For the text-containing cell, return its midpoint in [x, y] coordinate format. 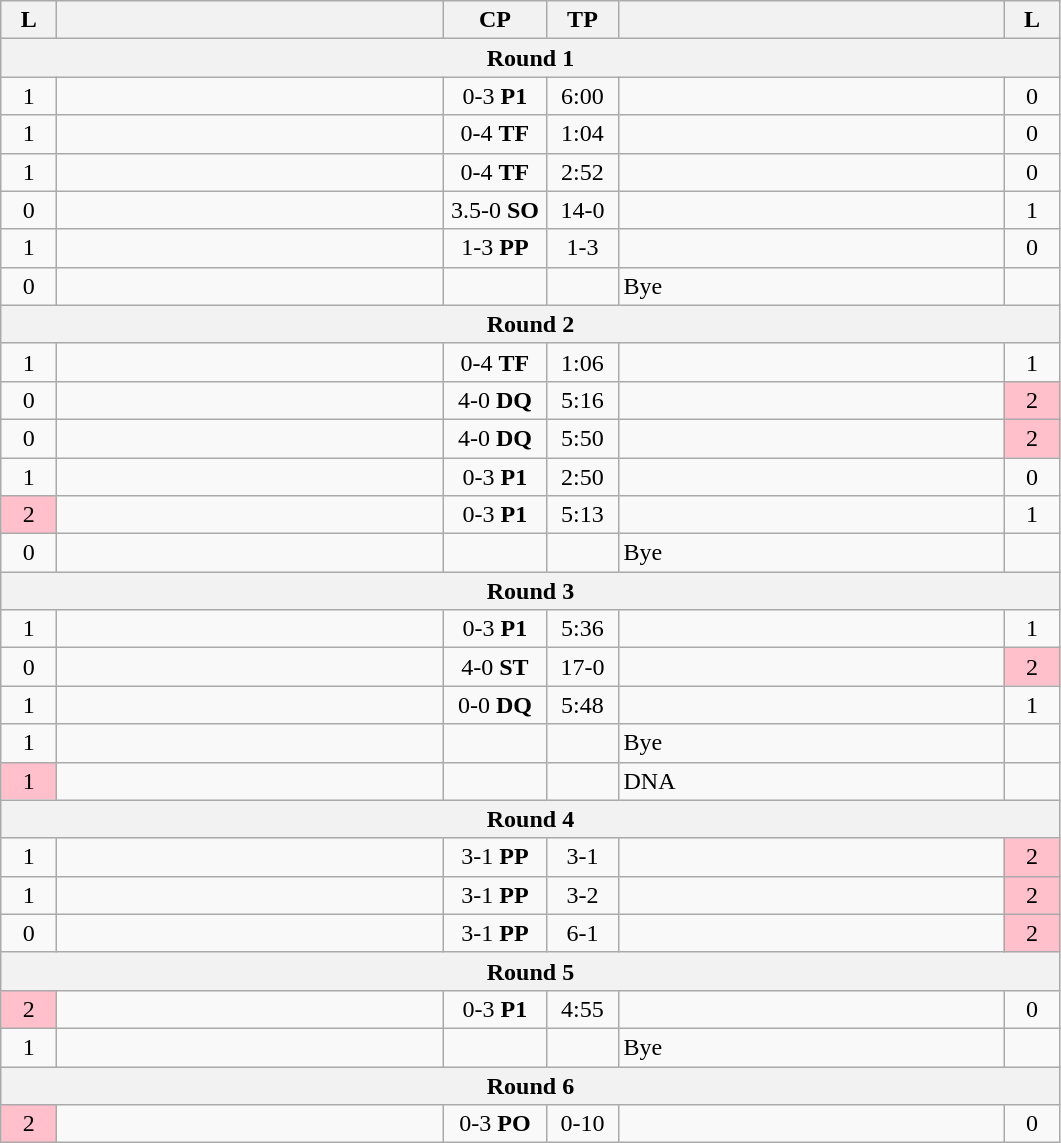
4:55 [582, 1009]
5:36 [582, 629]
5:16 [582, 400]
2:52 [582, 172]
4-0 ST [495, 667]
6:00 [582, 96]
Round 2 [530, 324]
Round 5 [530, 971]
5:48 [582, 705]
Round 4 [530, 819]
DNA [811, 781]
1:06 [582, 362]
3-1 [582, 857]
0-0 DQ [495, 705]
Round 6 [530, 1085]
0-3 PO [495, 1124]
1-3 [582, 248]
3-2 [582, 895]
1:04 [582, 134]
5:50 [582, 438]
0-10 [582, 1124]
1-3 PP [495, 248]
6-1 [582, 933]
17-0 [582, 667]
14-0 [582, 210]
3.5-0 SO [495, 210]
Round 3 [530, 591]
TP [582, 20]
CP [495, 20]
5:13 [582, 515]
Round 1 [530, 58]
2:50 [582, 477]
